Return the [x, y] coordinate for the center point of the cell that contains the specified text.  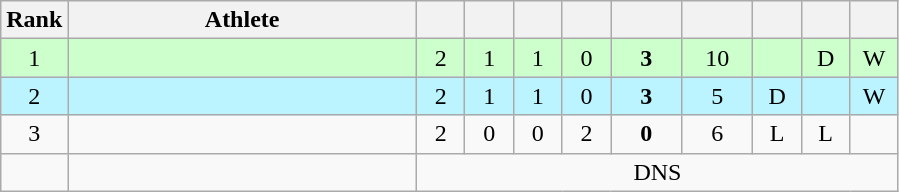
5 [718, 96]
DNS [657, 172]
Athlete [242, 20]
10 [718, 58]
6 [718, 134]
Rank [34, 20]
